Extract the [x, y] coordinate from the center of the cell holding the provided text.  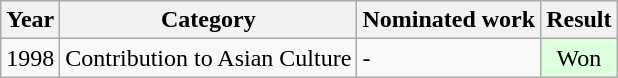
Nominated work [449, 20]
Contribution to Asian Culture [208, 58]
Category [208, 20]
Result [579, 20]
Year [30, 20]
- [449, 58]
Won [579, 58]
1998 [30, 58]
